From the cell containing the given text, extract its center point as (X, Y) coordinate. 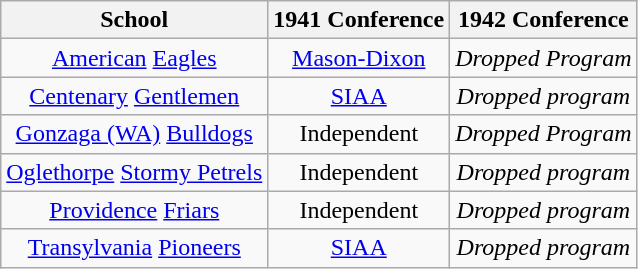
Centenary Gentlemen (134, 96)
1942 Conference (544, 20)
Providence Friars (134, 210)
Oglethorpe Stormy Petrels (134, 172)
1941 Conference (359, 20)
American Eagles (134, 58)
School (134, 20)
Transylvania Pioneers (134, 248)
Mason-Dixon (359, 58)
Gonzaga (WA) Bulldogs (134, 134)
